Pinpoint the cell where the given text exists, returning its [x, y] midpoint coordinate. 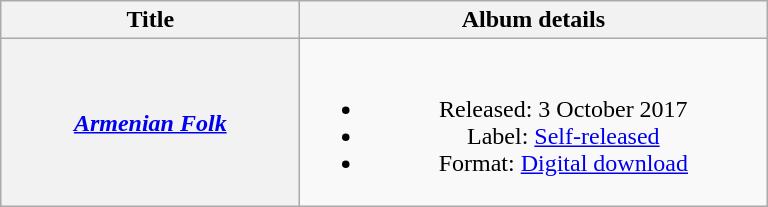
Album details [534, 20]
Armenian Folk [150, 122]
Title [150, 20]
Released: 3 October 2017Label: Self-releasedFormat: Digital download [534, 122]
